Return [X, Y] of the center of cell containing provided text 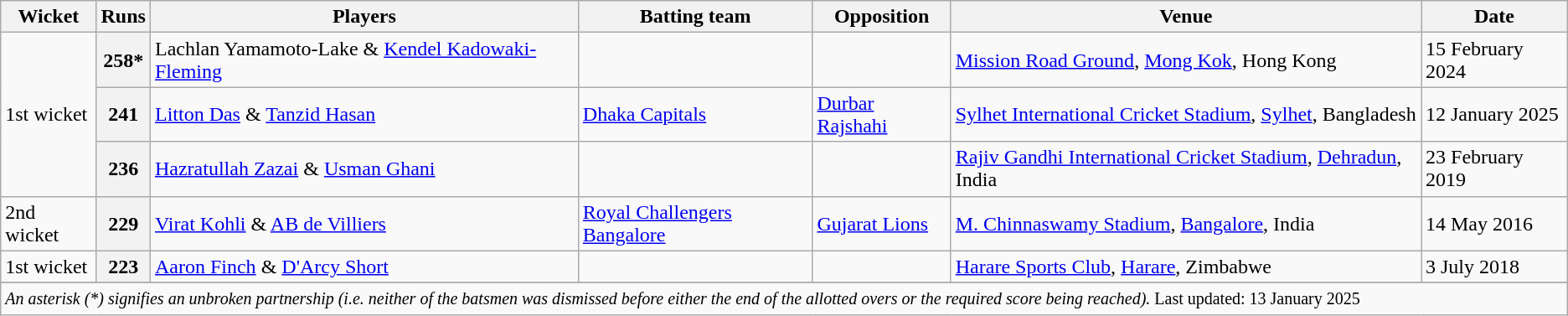
Runs [123, 17]
Litton Das & Tanzid Hasan [364, 114]
229 [123, 223]
12 January 2025 [1494, 114]
Harare Sports Club, Harare, Zimbabwe [1186, 267]
3 July 2018 [1494, 267]
14 May 2016 [1494, 223]
Mission Road Ground, Mong Kok, Hong Kong [1186, 60]
Hazratullah Zazai & Usman Ghani [364, 169]
Rajiv Gandhi International Cricket Stadium, Dehradun, India [1186, 169]
Players [364, 17]
Batting team [695, 17]
Venue [1186, 17]
2nd wicket [49, 223]
Opposition [881, 17]
236 [123, 169]
Aaron Finch & D'Arcy Short [364, 267]
Virat Kohli & AB de Villiers [364, 223]
258* [123, 60]
Date [1494, 17]
Lachlan Yamamoto-Lake & Kendel Kadowaki-Fleming [364, 60]
M. Chinnaswamy Stadium, Bangalore, India [1186, 223]
Durbar Rajshahi [881, 114]
Sylhet International Cricket Stadium, Sylhet, Bangladesh [1186, 114]
223 [123, 267]
Dhaka Capitals [695, 114]
Royal Challengers Bangalore [695, 223]
241 [123, 114]
15 February 2024 [1494, 60]
23 February 2019 [1494, 169]
Wicket [49, 17]
Gujarat Lions [881, 223]
